Scan for the cell matching the given text and deliver its (X, Y) coordinate at center. 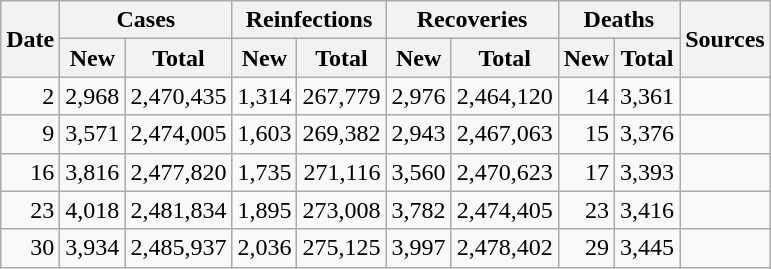
267,779 (342, 96)
2,036 (264, 248)
30 (30, 248)
16 (30, 172)
1,314 (264, 96)
14 (586, 96)
273,008 (342, 210)
3,782 (418, 210)
2,470,435 (178, 96)
2,470,623 (504, 172)
9 (30, 134)
275,125 (342, 248)
2,474,005 (178, 134)
3,816 (92, 172)
4,018 (92, 210)
2,968 (92, 96)
2,477,820 (178, 172)
29 (586, 248)
3,393 (648, 172)
1,735 (264, 172)
1,603 (264, 134)
17 (586, 172)
Sources (726, 39)
3,571 (92, 134)
2,481,834 (178, 210)
3,361 (648, 96)
2 (30, 96)
2,474,405 (504, 210)
Deaths (618, 20)
Date (30, 39)
3,997 (418, 248)
2,485,937 (178, 248)
Recoveries (472, 20)
3,376 (648, 134)
1,895 (264, 210)
2,943 (418, 134)
2,478,402 (504, 248)
3,560 (418, 172)
2,467,063 (504, 134)
Reinfections (309, 20)
271,116 (342, 172)
15 (586, 134)
269,382 (342, 134)
3,934 (92, 248)
2,976 (418, 96)
3,416 (648, 210)
Cases (146, 20)
2,464,120 (504, 96)
3,445 (648, 248)
